For the text-containing cell, return its midpoint in (X, Y) coordinate format. 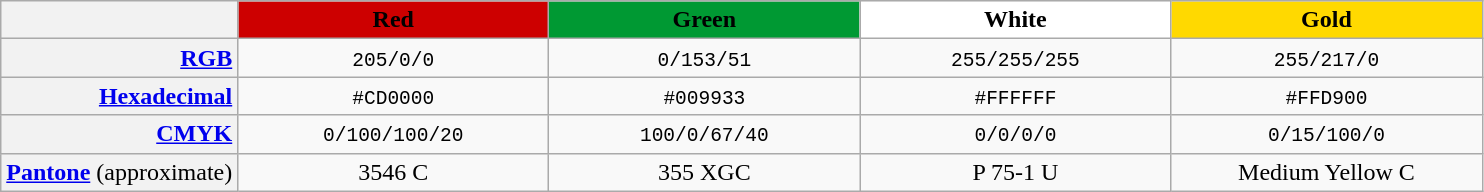
White (1016, 20)
Green (704, 20)
205/0/0 (394, 58)
#FFD900 (1326, 96)
CMYK (120, 134)
0/153/51 (704, 58)
355 XGC (704, 172)
#009933 (704, 96)
Medium Yellow C (1326, 172)
Red (394, 20)
RGB (120, 58)
P 75-1 U (1016, 172)
0/15/100/0 (1326, 134)
Gold (1326, 20)
100/0/67/40 (704, 134)
255/217/0 (1326, 58)
#FFFFFF (1016, 96)
#CD0000 (394, 96)
0/100/100/20 (394, 134)
255/255/255 (1016, 58)
Hexadecimal (120, 96)
0/0/0/0 (1016, 134)
Pantone (approximate) (120, 172)
3546 C (394, 172)
